Provide the [X, Y] coordinate of the cell's center where the given text is located.  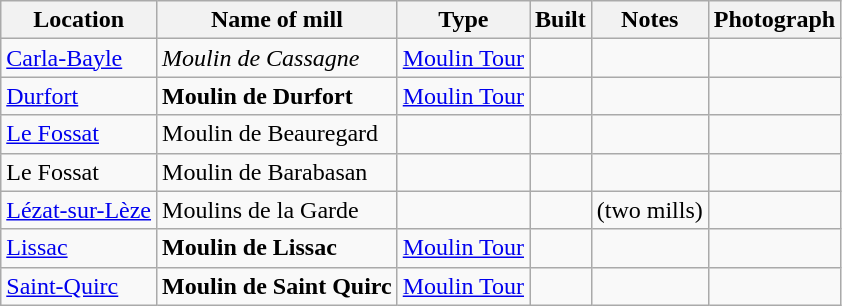
Moulins de la Garde [278, 210]
Moulin de Beauregard [278, 134]
Photograph [774, 20]
Moulin de Lissac [278, 248]
Durfort [79, 96]
Built [561, 20]
Notes [650, 20]
Moulin de Cassagne [278, 58]
Saint-Quirc [79, 286]
Moulin de Saint Quirc [278, 286]
Carla-Bayle [79, 58]
(two mills) [650, 210]
Name of mill [278, 20]
Type [463, 20]
Moulin de Durfort [278, 96]
Location [79, 20]
Lissac [79, 248]
Moulin de Barabasan [278, 172]
Lézat-sur-Lèze [79, 210]
